From the cell containing the given text, extract its center point as (x, y) coordinate. 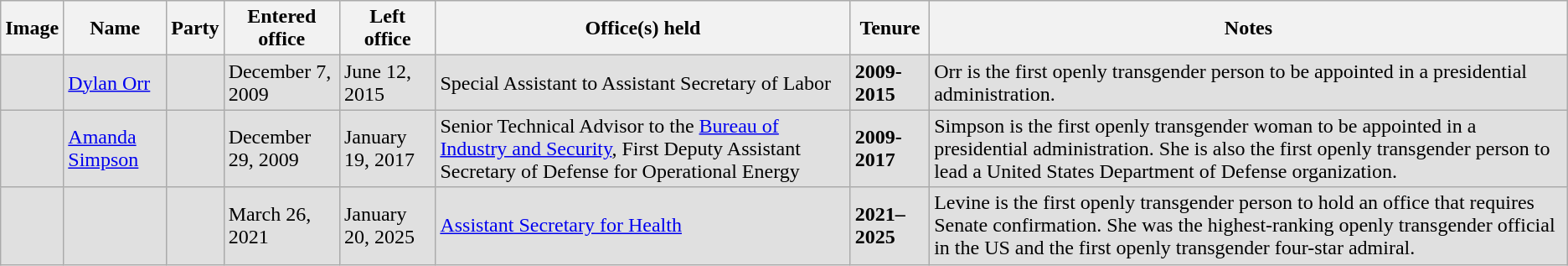
2021–2025 (890, 226)
Image (32, 29)
Enteredoffice (281, 29)
January 20, 2025 (387, 226)
December 7, 2009 (281, 82)
Tenure (890, 29)
Assistant Secretary for Health (643, 226)
March 26, 2021 (281, 226)
2009-2015 (890, 82)
Office(s) held (643, 29)
January 19, 2017 (387, 149)
Notes (1249, 29)
Name (116, 29)
Party (195, 29)
Amanda Simpson (116, 149)
December 29, 2009 (281, 149)
Special Assistant to Assistant Secretary of Labor (643, 82)
Dylan Orr (116, 82)
2009-2017 (890, 149)
Leftoffice (387, 29)
Senior Technical Advisor to the Bureau of Industry and Security, First Deputy Assistant Secretary of Defense for Operational Energy (643, 149)
June 12, 2015 (387, 82)
Orr is the first openly transgender person to be appointed in a presidential administration. (1249, 82)
